Capture the cell that displays the provided text and extract its [X, Y] central coordinate. 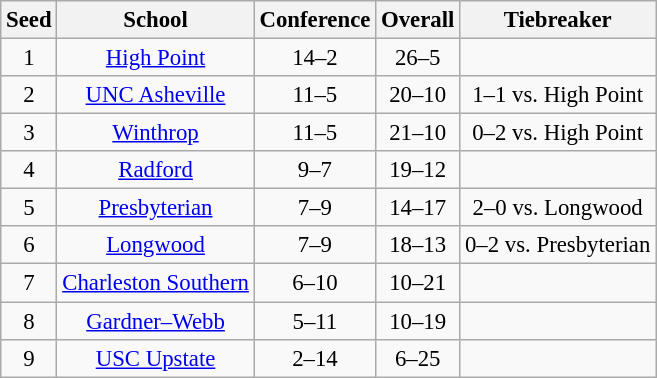
0–2 vs. Presbyterian [558, 245]
4 [29, 170]
26–5 [418, 58]
5 [29, 208]
2–0 vs. Longwood [558, 208]
19–12 [418, 170]
3 [29, 133]
8 [29, 321]
1 [29, 58]
Tiebreaker [558, 20]
Winthrop [156, 133]
6–10 [315, 283]
7 [29, 283]
10–19 [418, 321]
Presbyterian [156, 208]
Conference [315, 20]
5–11 [315, 321]
14–17 [418, 208]
Longwood [156, 245]
21–10 [418, 133]
10–21 [418, 283]
9–7 [315, 170]
UNC Asheville [156, 95]
High Point [156, 58]
6 [29, 245]
20–10 [418, 95]
14–2 [315, 58]
9 [29, 358]
USC Upstate [156, 358]
Seed [29, 20]
Charleston Southern [156, 283]
Overall [418, 20]
2 [29, 95]
2–14 [315, 358]
School [156, 20]
1–1 vs. High Point [558, 95]
18–13 [418, 245]
0–2 vs. High Point [558, 133]
6–25 [418, 358]
Gardner–Webb [156, 321]
Radford [156, 170]
